Capture the cell that displays the provided text and extract its [X, Y] central coordinate. 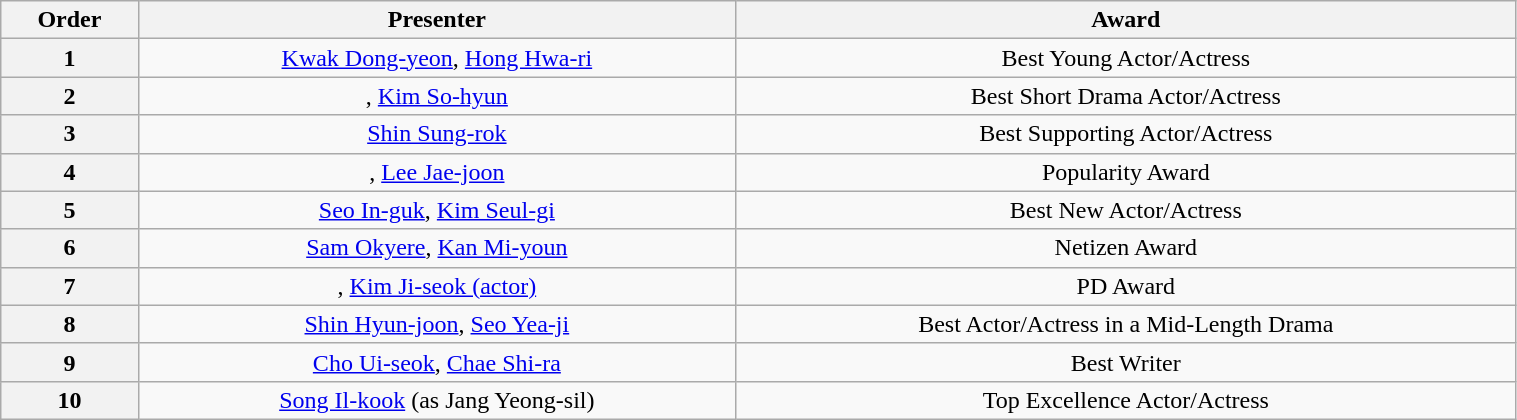
Best Writer [1126, 362]
Kwak Dong-yeon, Hong Hwa-ri [436, 58]
Popularity Award [1126, 172]
Order [70, 20]
Shin Sung-rok [436, 134]
Shin Hyun-joon, Seo Yea-ji [436, 324]
1 [70, 58]
6 [70, 248]
Best Short Drama Actor/Actress [1126, 96]
Netizen Award [1126, 248]
Sam Okyere, Kan Mi-youn [436, 248]
7 [70, 286]
Song Il-kook (as Jang Yeong-sil) [436, 400]
Best Young Actor/Actress [1126, 58]
Presenter [436, 20]
9 [70, 362]
4 [70, 172]
PD Award [1126, 286]
, Lee Jae-joon [436, 172]
3 [70, 134]
Award [1126, 20]
Best Supporting Actor/Actress [1126, 134]
2 [70, 96]
10 [70, 400]
Seo In-guk, Kim Seul-gi [436, 210]
, Kim So-hyun [436, 96]
Best Actor/Actress in a Mid-Length Drama [1126, 324]
8 [70, 324]
Best New Actor/Actress [1126, 210]
Cho Ui-seok, Chae Shi-ra [436, 362]
5 [70, 210]
, Kim Ji-seok (actor) [436, 286]
Top Excellence Actor/Actress [1126, 400]
